Identify which cell holds the provided text, then report its [x, y] central coordinate. 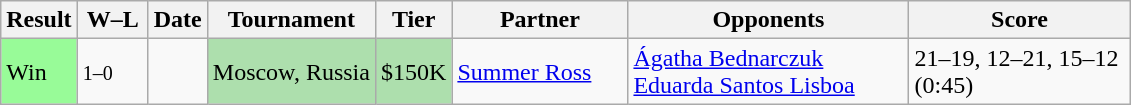
Partner [540, 20]
21–19, 12–21, 15–12(0:45) [1020, 72]
1–0 [112, 72]
Opponents [768, 20]
Score [1020, 20]
Ágatha Bednarczuk Eduarda Santos Lisboa [768, 72]
Moscow, Russia [291, 72]
Tier [413, 20]
Win [39, 72]
$150K [413, 72]
Summer Ross [540, 72]
Tournament [291, 20]
Date [178, 20]
Result [39, 20]
W–L [112, 20]
